Scan for the cell matching the given text and deliver its [X, Y] coordinate at center. 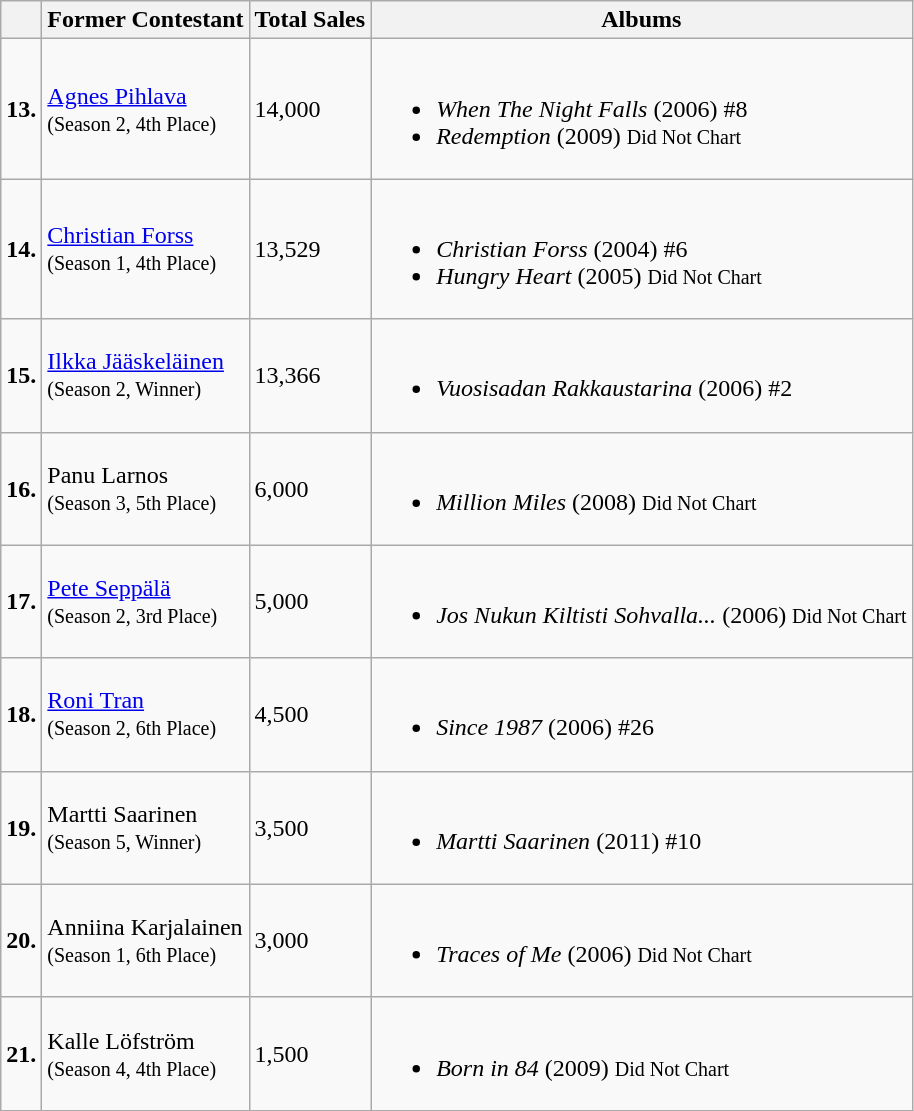
3,000 [310, 940]
Agnes Pihlava (Season 2, 4th Place) [146, 109]
Total Sales [310, 20]
Traces of Me (2006) Did Not Chart [642, 940]
1,500 [310, 1054]
Christian Forss (Season 1, 4th Place) [146, 249]
14,000 [310, 109]
20. [22, 940]
Born in 84 (2009) Did Not Chart [642, 1054]
15. [22, 376]
Anniina Karjalainen (Season 1, 6th Place) [146, 940]
Roni Tran (Season 2, 6th Place) [146, 714]
Albums [642, 20]
13,366 [310, 376]
19. [22, 828]
6,000 [310, 488]
Kalle Löfström (Season 4, 4th Place) [146, 1054]
16. [22, 488]
21. [22, 1054]
14. [22, 249]
18. [22, 714]
Christian Forss (2004) #6Hungry Heart (2005) Did Not Chart [642, 249]
Panu Larnos (Season 3, 5th Place) [146, 488]
5,000 [310, 602]
Martti Saarinen (2011) #10 [642, 828]
17. [22, 602]
4,500 [310, 714]
13,529 [310, 249]
13. [22, 109]
Martti Saarinen (Season 5, Winner) [146, 828]
3,500 [310, 828]
When The Night Falls (2006) #8Redemption (2009) Did Not Chart [642, 109]
Million Miles (2008) Did Not Chart [642, 488]
Ilkka Jääskeläinen (Season 2, Winner) [146, 376]
Since 1987 (2006) #26 [642, 714]
Jos Nukun Kiltisti Sohvalla... (2006) Did Not Chart [642, 602]
Former Contestant [146, 20]
Pete Seppälä (Season 2, 3rd Place) [146, 602]
Vuosisadan Rakkaustarina (2006) #2 [642, 376]
